Return [X, Y] of the center of cell containing provided text 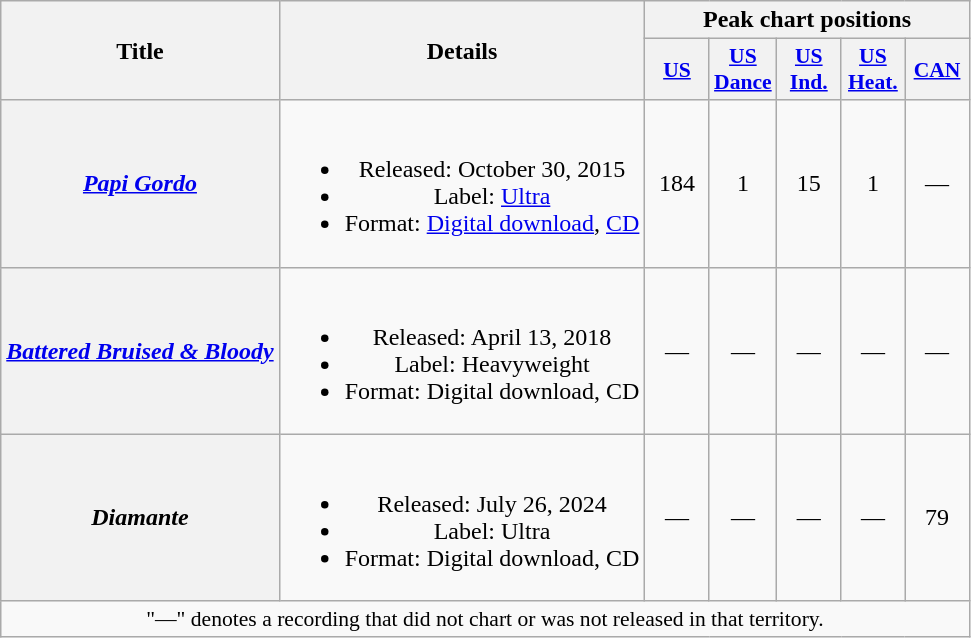
USDance [743, 70]
Released: October 30, 2015Label: UltraFormat: Digital download, CD [462, 184]
Title [140, 50]
Diamante [140, 518]
79 [937, 518]
Battered Bruised & Bloody [140, 350]
Papi Gordo [140, 184]
Released: July 26, 2024Label: UltraFormat: Digital download, CD [462, 518]
184 [677, 184]
CAN [937, 70]
US [677, 70]
Released: April 13, 2018Label: HeavyweightFormat: Digital download, CD [462, 350]
USInd. [809, 70]
Peak chart positions [807, 20]
"—" denotes a recording that did not chart or was not released in that territory. [485, 619]
15 [809, 184]
USHeat. [873, 70]
Details [462, 50]
